Pinpoint the cell where the given text exists, returning its [x, y] midpoint coordinate. 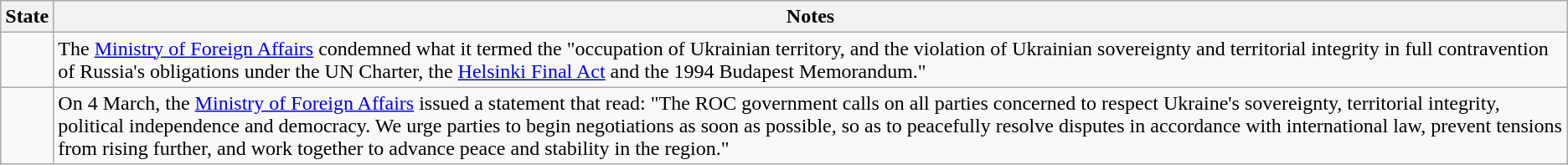
Notes [811, 17]
State [27, 17]
